Output the [x, y] coordinate of the center of the cell containing the given text.  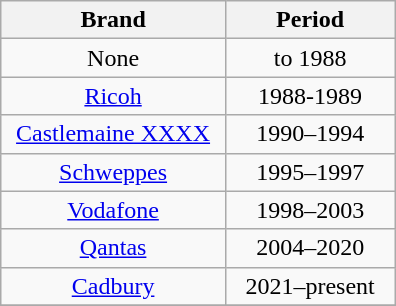
Vodafone [114, 210]
Period [310, 20]
1998–2003 [310, 210]
Qantas [114, 248]
2004–2020 [310, 248]
1988-1989 [310, 96]
1995–1997 [310, 172]
Cadbury [114, 286]
to 1988 [310, 58]
Brand [114, 20]
2021–present [310, 286]
1990–1994 [310, 134]
Castlemaine XXXX [114, 134]
Ricoh [114, 96]
Schweppes [114, 172]
None [114, 58]
